Search for the cell housing the specified text and yield its (x, y) center coordinate. 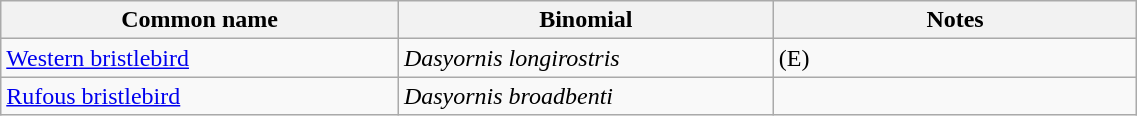
Common name (200, 20)
Western bristlebird (200, 58)
(E) (955, 58)
Binomial (586, 20)
Dasyornis longirostris (586, 58)
Notes (955, 20)
Dasyornis broadbenti (586, 96)
Rufous bristlebird (200, 96)
